For the text-containing cell, return its midpoint in [x, y] coordinate format. 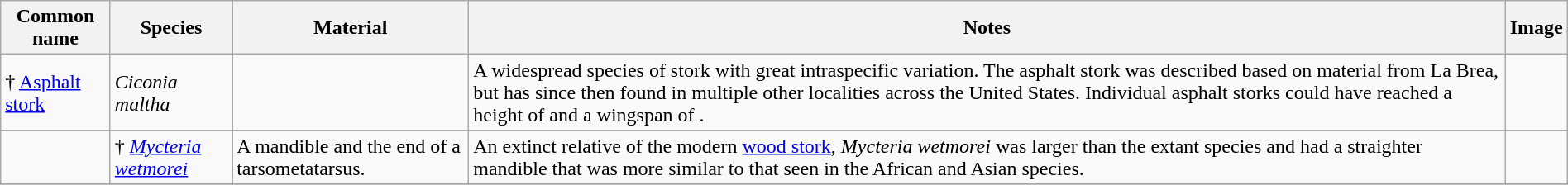
A mandible and the end of a tarsometatarsus. [351, 157]
Material [351, 28]
Species [170, 28]
Notes [987, 28]
Image [1537, 28]
† Mycteria wetmorei [170, 157]
Common name [56, 28]
Ciconia maltha [170, 92]
† Asphalt stork [56, 92]
